Output the (x, y) coordinate of the center of the cell containing the given text.  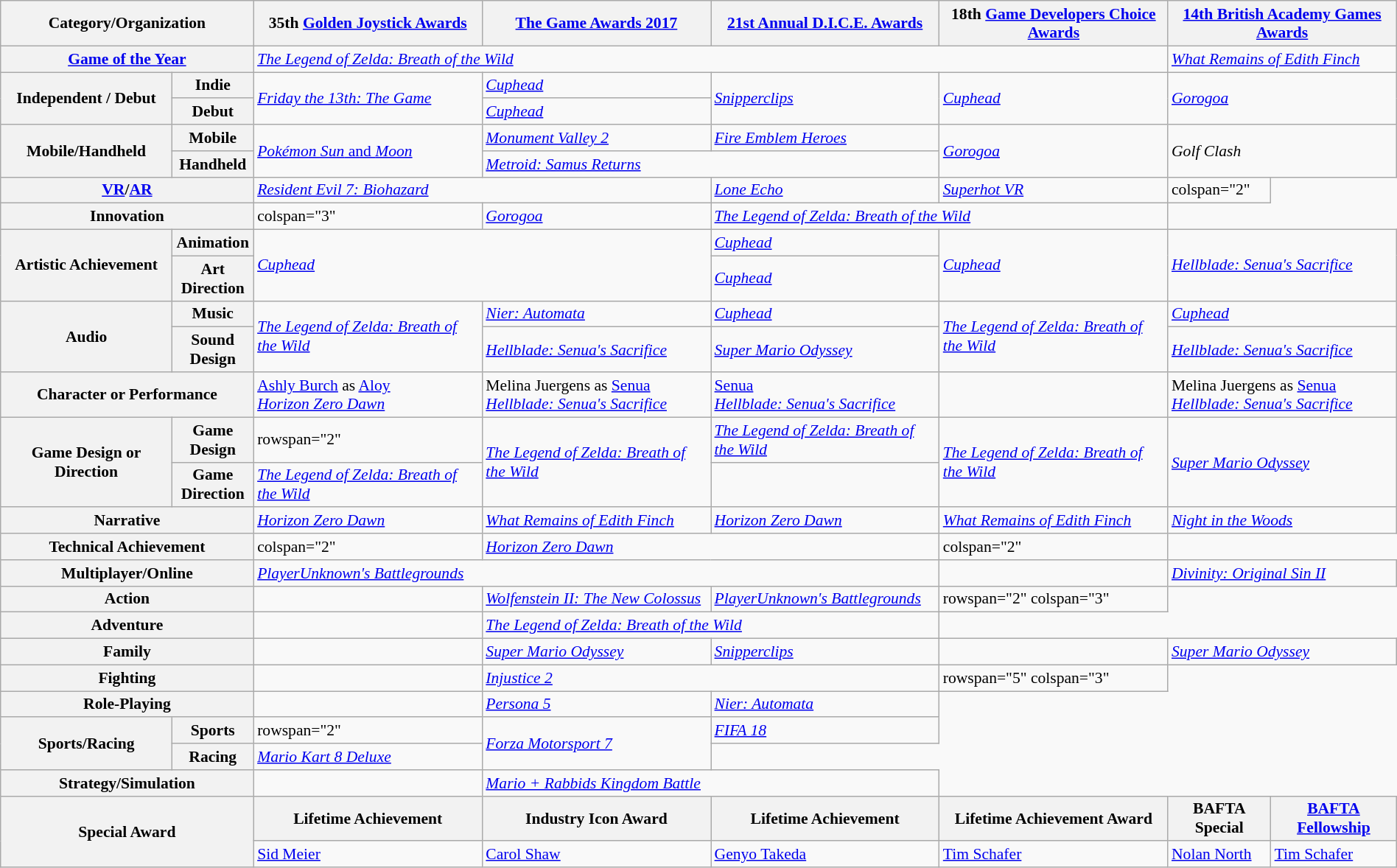
Audio (87, 336)
Category/Organization (127, 24)
35th Golden Joystick Awards (368, 24)
Friday the 13th: The Game (368, 99)
Mario Kart 8 Deluxe (368, 757)
Industry Icon Award (596, 818)
Innovation (127, 217)
Music (212, 314)
Family (127, 651)
Narrative (127, 520)
Monument Valley 2 (596, 138)
Melina Juergens as Senua Hellblade: Senua's Sacrifice (596, 395)
Golf Clash (1282, 150)
BAFTA Fellowship (1334, 818)
Game of the Year (127, 59)
Strategy/Simulation (127, 783)
Art Direction (212, 279)
VR/AR (127, 190)
Indie (212, 85)
Technical Achievement (127, 547)
Carol Shaw (596, 854)
Artistic Achievement (87, 265)
Sports (212, 730)
FIFA 18 (825, 730)
rowspan="5" colspan="3" (1054, 678)
Metroid: Samus Returns (710, 164)
Pokémon Sun and Moon (368, 150)
Game Direction (212, 485)
Sid Meier (368, 854)
Sports/Racing (87, 743)
Fighting (127, 678)
Game Design (212, 439)
Independent / Debut (87, 99)
21st Annual D.I.C.E. Awards (825, 24)
Persona 5 (596, 704)
Adventure (127, 626)
Superhot VR (1054, 190)
Lifetime Achievement Award (1054, 818)
Special Award (127, 831)
Game Design or Direction (87, 462)
BAFTA Special (1219, 818)
Mobile (212, 138)
Nolan North (1219, 854)
The Game Awards 2017 (596, 24)
colspan="3" (368, 217)
Role-Playing (127, 704)
Sound Design (212, 349)
Debut (212, 111)
Racing (212, 757)
Character or Performance (127, 395)
Animation (212, 242)
Handheld (212, 164)
18th Game Developers Choice Awards (1054, 24)
rowspan="2" colspan="3" (1054, 599)
14th British Academy Games Awards (1282, 24)
Genyo Takeda (825, 854)
Lone Echo (825, 190)
Wolfenstein II: The New Colossus (596, 599)
Mario + Rabbids Kingdom Battle (710, 783)
Divinity: Original Sin II (1282, 573)
Injustice 2 (710, 678)
Night in the Woods (1282, 520)
SenuaHellblade: Senua's Sacrifice (825, 395)
Multiplayer/Online (127, 573)
Resident Evil 7: Biohazard (482, 190)
Forza Motorsport 7 (596, 743)
Mobile/Handheld (87, 150)
Melina Juergens as SenuaHellblade: Senua's Sacrifice (1282, 395)
Action (127, 599)
Fire Emblem Heroes (825, 138)
Ashly Burch as Aloy Horizon Zero Dawn (368, 395)
